Locate the cell with the specified text and output its [x, y] center coordinate. 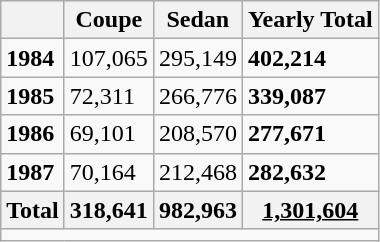
295,149 [198, 58]
982,963 [198, 210]
282,632 [310, 172]
339,087 [310, 96]
318,641 [108, 210]
72,311 [108, 96]
1,301,604 [310, 210]
70,164 [108, 172]
266,776 [198, 96]
69,101 [108, 134]
208,570 [198, 134]
1986 [33, 134]
1987 [33, 172]
Yearly Total [310, 20]
1984 [33, 58]
107,065 [108, 58]
Coupe [108, 20]
1985 [33, 96]
Total [33, 210]
402,214 [310, 58]
212,468 [198, 172]
277,671 [310, 134]
Sedan [198, 20]
